Output the (x, y) coordinate of the center of the cell containing the given text.  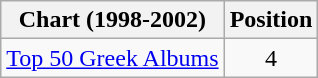
4 (271, 58)
Top 50 Greek Albums (112, 58)
Chart (1998-2002) (112, 20)
Position (271, 20)
